Pinpoint the cell where the given text exists, returning its (x, y) midpoint coordinate. 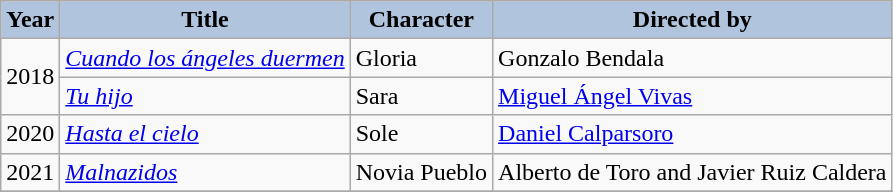
Hasta el cielo (205, 134)
Malnazidos (205, 172)
Cuando los ángeles duermen (205, 58)
Directed by (692, 20)
Alberto de Toro and Javier Ruiz Caldera (692, 172)
Character (421, 20)
Sole (421, 134)
Daniel Calparsoro (692, 134)
Year (30, 20)
2021 (30, 172)
Tu hijo (205, 96)
2020 (30, 134)
Novia Pueblo (421, 172)
Sara (421, 96)
2018 (30, 77)
Gonzalo Bendala (692, 58)
Miguel Ángel Vivas (692, 96)
Gloria (421, 58)
Title (205, 20)
